Locate the cell with the specified text and output its [X, Y] center coordinate. 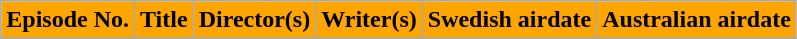
Writer(s) [370, 20]
Australian airdate [697, 20]
Title [164, 20]
Episode No. [68, 20]
Director(s) [254, 20]
Swedish airdate [509, 20]
